Scan for the cell matching the given text and deliver its (x, y) coordinate at center. 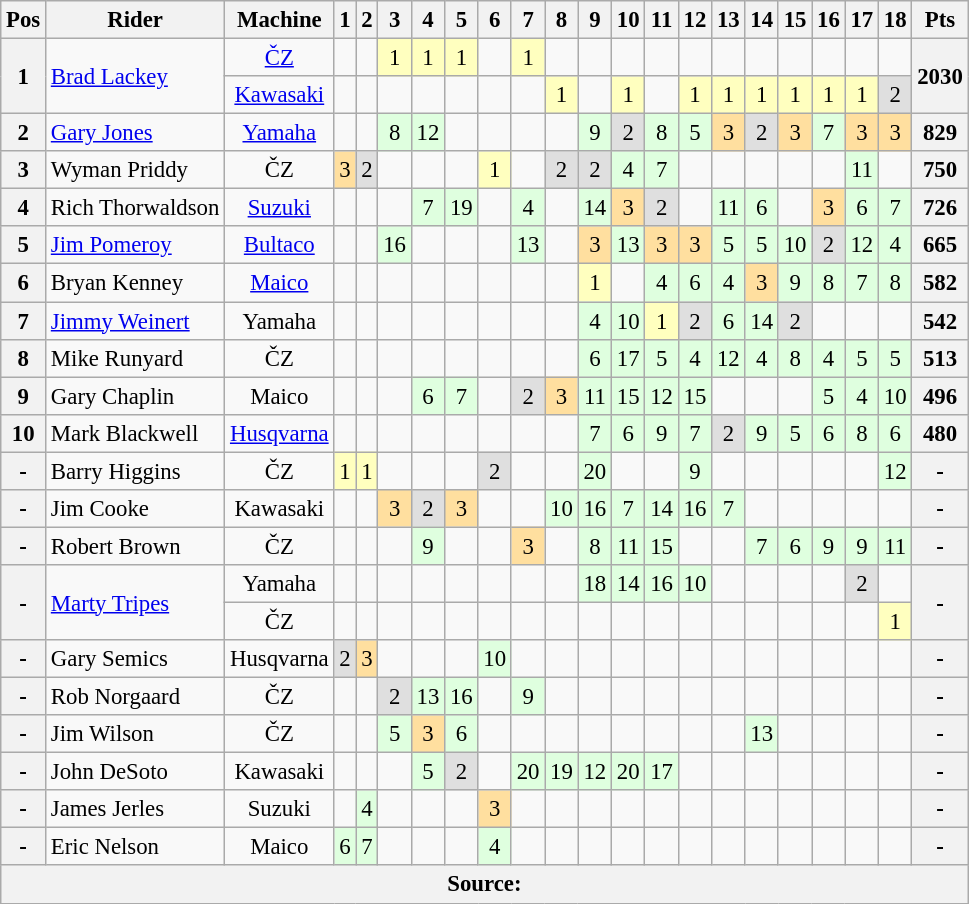
829 (940, 133)
Jim Cooke (136, 509)
496 (940, 396)
Gary Semics (136, 659)
James Jerles (136, 809)
Bultaco (280, 245)
Barry Higgins (136, 471)
Rich Thorwaldson (136, 208)
513 (940, 358)
750 (940, 170)
Pos (24, 20)
Robert Brown (136, 546)
Eric Nelson (136, 847)
Jim Wilson (136, 734)
Jimmy Weinert (136, 321)
2030 (940, 76)
Rider (136, 20)
582 (940, 283)
Wyman Priddy (136, 170)
Jim Pomeroy (136, 245)
Pts (940, 20)
Gary Jones (136, 133)
665 (940, 245)
Brad Lackey (136, 76)
Gary Chaplin (136, 396)
Machine (280, 20)
Mike Runyard (136, 358)
Rob Norgaard (136, 697)
726 (940, 208)
480 (940, 433)
John DeSoto (136, 772)
Source: (484, 885)
Bryan Kenney (136, 283)
542 (940, 321)
Marty Tripes (136, 602)
Mark Blackwell (136, 433)
